Return (x, y) of the center of cell containing provided text 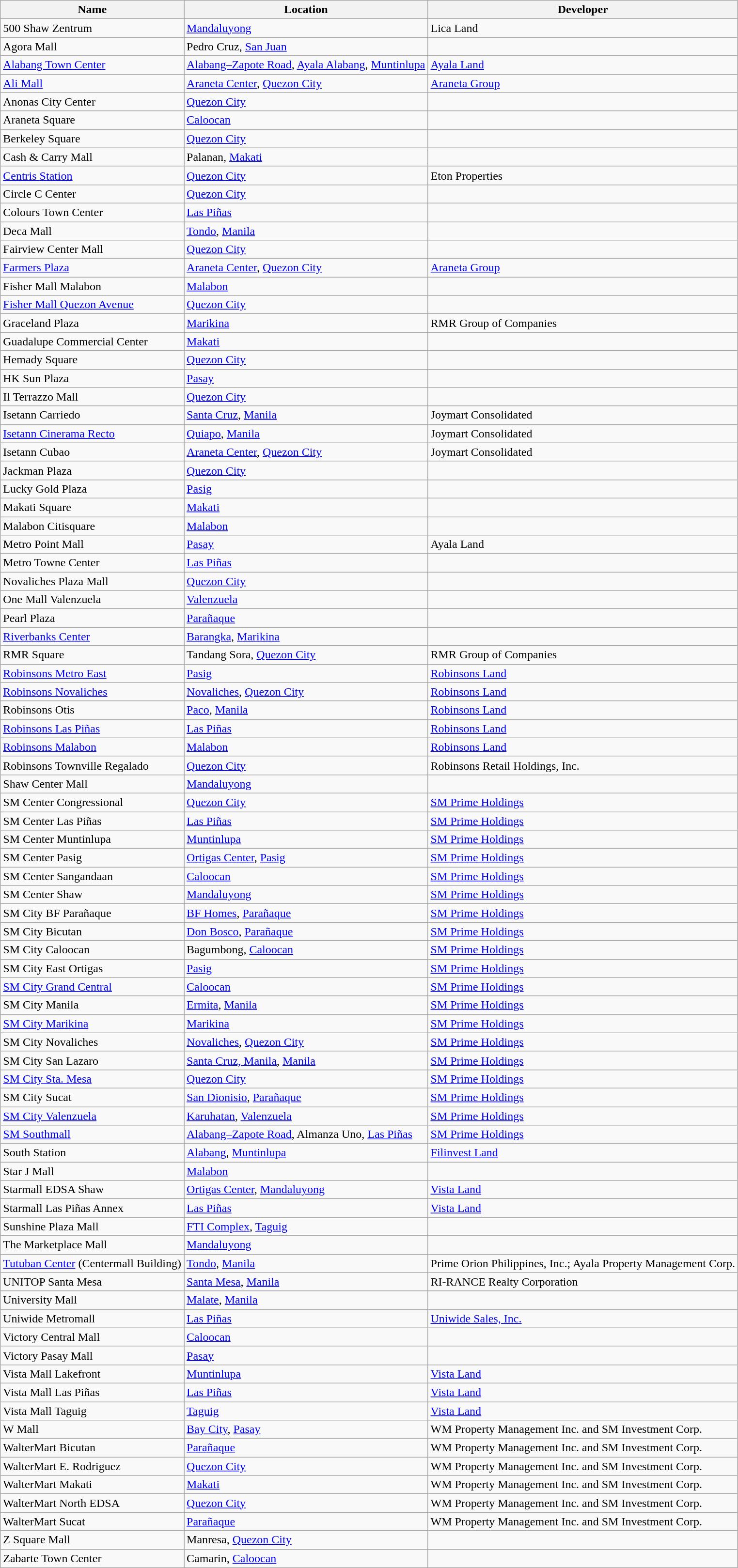
SM City Manila (92, 1005)
Cash & Carry Mall (92, 157)
Fisher Mall Malabon (92, 286)
RI-RANCE Realty Corporation (582, 1282)
SM Center Shaw (92, 895)
Santa Mesa, Manila (306, 1282)
Centris Station (92, 175)
UNITOP Santa Mesa (92, 1282)
Starmall Las Piñas Annex (92, 1208)
Filinvest Land (582, 1153)
Robinsons Otis (92, 710)
Bay City, Pasay (306, 1429)
Lucky Gold Plaza (92, 489)
SM City Sucat (92, 1097)
Circle C Center (92, 194)
Taguig (306, 1411)
SM City Valenzuela (92, 1116)
Robinsons Townville Regalado (92, 765)
SM Center Congressional (92, 802)
Makati Square (92, 507)
W Mall (92, 1429)
Valenzuela (306, 600)
SM Southmall (92, 1134)
Ortigas Center, Pasig (306, 858)
SM City Caloocan (92, 950)
Alabang Town Center (92, 65)
Fisher Mall Quezon Avenue (92, 305)
WalterMart Sucat (92, 1521)
Isetann Cinerama Recto (92, 434)
Robinsons Malabon (92, 747)
FTI Complex, Taguig (306, 1226)
Malate, Manila (306, 1300)
Vista Mall Las Piñas (92, 1392)
SM Center Las Piñas (92, 821)
Victory Pasay Mall (92, 1355)
SM Center Pasig (92, 858)
Robinsons Novaliches (92, 692)
Developer (582, 10)
Victory Central Mall (92, 1337)
SM City Novaliches (92, 1042)
Santa Cruz, Manila, Manila (306, 1060)
Lica Land (582, 28)
Isetann Cubao (92, 452)
WalterMart North EDSA (92, 1503)
Manresa, Quezon City (306, 1540)
Sunshine Plaza Mall (92, 1226)
Paco, Manila (306, 710)
HK Sun Plaza (92, 378)
SM City Bicutan (92, 931)
Colours Town Center (92, 212)
Alabang, Muntinlupa (306, 1153)
Santa Cruz, Manila (306, 415)
Deca Mall (92, 231)
Isetann Carriedo (92, 415)
South Station (92, 1153)
SM City Marikina (92, 1024)
WalterMart Bicutan (92, 1448)
San Dionisio, Parañaque (306, 1097)
Robinsons Las Piñas (92, 729)
Eton Properties (582, 175)
Fairview Center Mall (92, 249)
SM City Sta. Mesa (92, 1079)
Zabarte Town Center (92, 1558)
SM City Grand Central (92, 987)
SM City East Ortigas (92, 968)
SM Center Sangandaan (92, 876)
RMR Square (92, 655)
Palanan, Makati (306, 157)
Ali Mall (92, 83)
Robinsons Retail Holdings, Inc. (582, 765)
Anonas City Center (92, 102)
500 Shaw Zentrum (92, 28)
Riverbanks Center (92, 637)
Prime Orion Philippines, Inc.; Ayala Property Management Corp. (582, 1263)
BF Homes, Parañaque (306, 913)
Z Square Mall (92, 1540)
Alabang–Zapote Road, Ayala Alabang, Muntinlupa (306, 65)
Robinsons Metro East (92, 673)
Metro Point Mall (92, 544)
Don Bosco, Parañaque (306, 931)
Araneta Square (92, 120)
The Marketplace Mall (92, 1245)
Guadalupe Commercial Center (92, 342)
Agora Mall (92, 47)
Ermita, Manila (306, 1005)
One Mall Valenzuela (92, 600)
Malabon Citisquare (92, 526)
Bagumbong, Caloocan (306, 950)
SM City San Lazaro (92, 1060)
Metro Towne Center (92, 563)
Pearl Plaza (92, 618)
Farmers Plaza (92, 268)
Star J Mall (92, 1171)
Hemady Square (92, 360)
University Mall (92, 1300)
Vista Mall Taguig (92, 1411)
SM City BF Parañaque (92, 913)
Starmall EDSA Shaw (92, 1190)
Alabang–Zapote Road, Almanza Uno, Las Piñas (306, 1134)
Uniwide Metromall (92, 1319)
Location (306, 10)
Karuhatan, Valenzuela (306, 1116)
SM Center Muntinlupa (92, 839)
Novaliches Plaza Mall (92, 581)
Il Terrazzo Mall (92, 397)
Barangka, Marikina (306, 637)
Tandang Sora, Quezon City (306, 655)
WalterMart E. Rodriguez (92, 1466)
Vista Mall Lakefront (92, 1374)
Pedro Cruz, San Juan (306, 47)
Name (92, 10)
Jackman Plaza (92, 470)
Quiapo, Manila (306, 434)
WalterMart Makati (92, 1485)
Tutuban Center (Centermall Building) (92, 1263)
Camarin, Caloocan (306, 1558)
Ortigas Center, Mandaluyong (306, 1190)
Berkeley Square (92, 139)
Shaw Center Mall (92, 784)
Graceland Plaza (92, 323)
Uniwide Sales, Inc. (582, 1319)
